Capture the cell that displays the provided text and extract its [x, y] central coordinate. 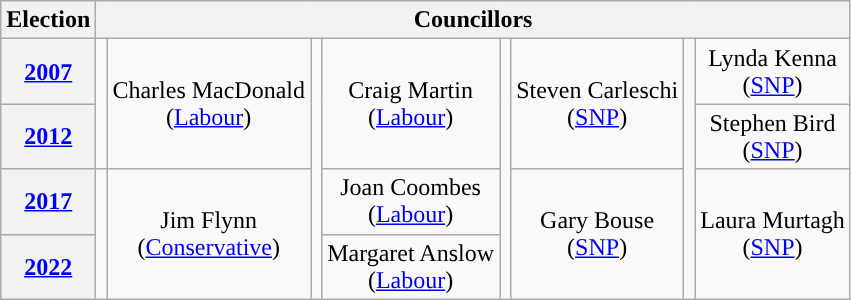
2022 [48, 266]
Charles MacDonald(Labour) [209, 104]
Margaret Anslow(Labour) [411, 266]
Craig Martin(Labour) [411, 104]
Gary Bouse(SNP) [598, 234]
Councillors [474, 20]
2007 [48, 72]
Stephen Bird(SNP) [773, 136]
Jim Flynn(Conservative) [209, 234]
Steven Carleschi(SNP) [598, 104]
Lynda Kenna(SNP) [773, 72]
2017 [48, 202]
Laura Murtagh(SNP) [773, 234]
Election [48, 20]
2012 [48, 136]
Joan Coombes(Labour) [411, 202]
